Search for the cell housing the specified text and yield its (x, y) center coordinate. 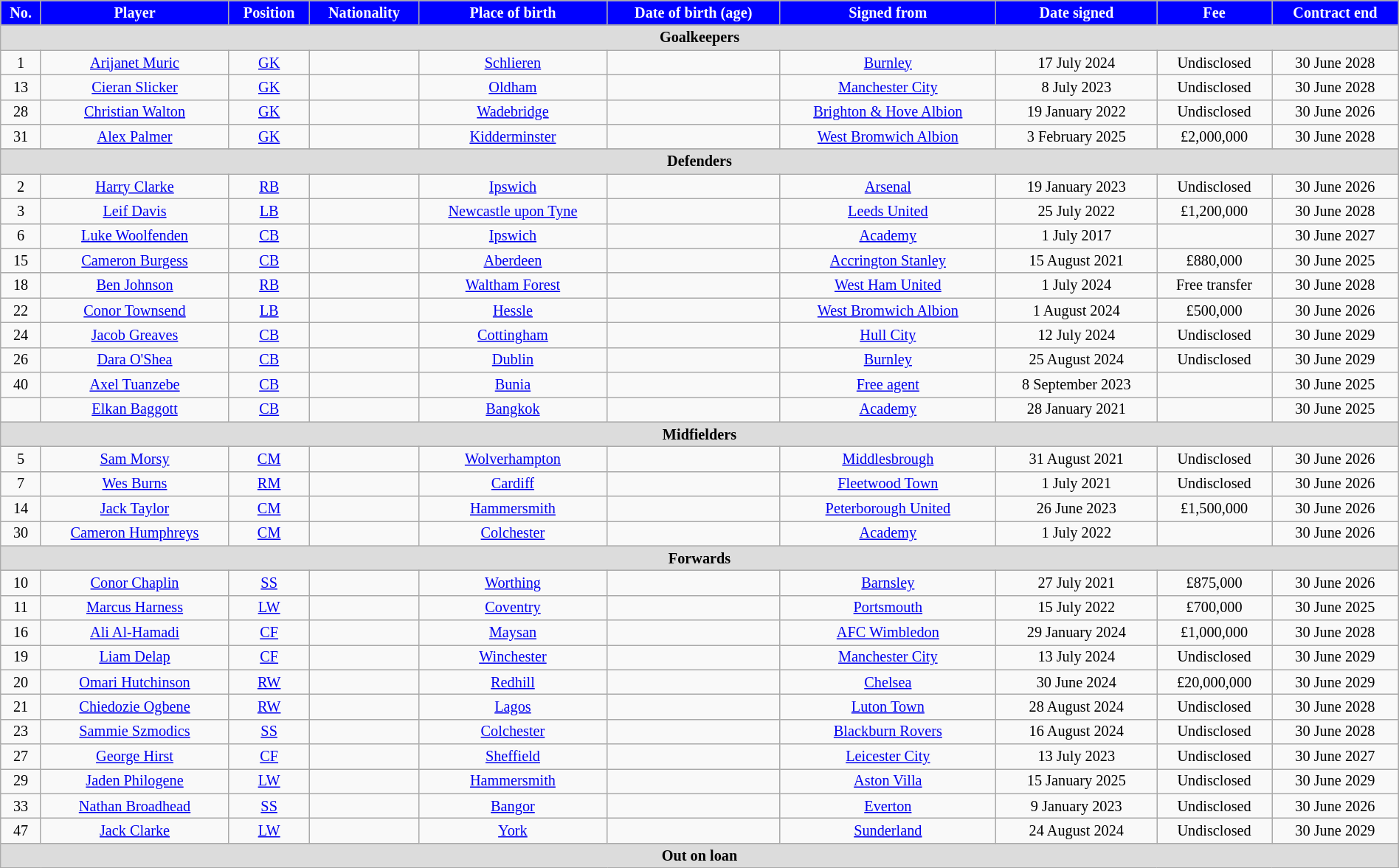
40 (21, 384)
AFC Wimbledon (888, 632)
22 (21, 310)
1 July 2024 (1077, 285)
21 (21, 706)
Portsmouth (888, 608)
Blackburn Rovers (888, 732)
Cieran Slicker (134, 87)
Brighton & Hove Albion (888, 112)
31 August 2021 (1077, 459)
9 January 2023 (1077, 806)
Sam Morsy (134, 459)
Bangor (513, 806)
8 July 2023 (1077, 87)
11 (21, 608)
14 (21, 508)
28 (21, 112)
Bunia (513, 384)
1 August 2024 (1077, 310)
Redhill (513, 682)
6 (21, 236)
13 July 2024 (1077, 657)
Ali Al-Hamadi (134, 632)
Dara O'Shea (134, 360)
Christian Walton (134, 112)
16 (21, 632)
18 (21, 285)
1 (21, 62)
£700,000 (1215, 608)
13 July 2023 (1077, 757)
Kidderminster (513, 136)
Elkan Baggott (134, 409)
13 (21, 87)
Leeds United (888, 211)
5 (21, 459)
47 (21, 830)
15 (21, 260)
Coventry (513, 608)
Winchester (513, 657)
Wadebridge (513, 112)
8 September 2023 (1077, 384)
Jack Taylor (134, 508)
Sunderland (888, 830)
Wes Burns (134, 484)
Luke Woolfenden (134, 236)
24 (21, 335)
Everton (888, 806)
£1,500,000 (1215, 508)
£875,000 (1215, 583)
Middlesbrough (888, 459)
George Hirst (134, 757)
19 January 2023 (1077, 187)
Jack Clarke (134, 830)
1 July 2022 (1077, 533)
Chiedozie Ogbene (134, 706)
York (513, 830)
Aberdeen (513, 260)
Sheffield (513, 757)
Hessle (513, 310)
Waltham Forest (513, 285)
17 July 2024 (1077, 62)
Cottingham (513, 335)
Alex Palmer (134, 136)
Fee (1215, 13)
Ben Johnson (134, 285)
25 August 2024 (1077, 360)
Axel Tuanzebe (134, 384)
Lagos (513, 706)
Out on loan (699, 855)
Luton Town (888, 706)
28 August 2024 (1077, 706)
10 (21, 583)
West Ham United (888, 285)
Goalkeepers (699, 38)
31 (21, 136)
Hull City (888, 335)
Bangkok (513, 409)
12 July 2024 (1077, 335)
25 July 2022 (1077, 211)
Nationality (365, 13)
Date of birth (age) (694, 13)
Omari Hutchinson (134, 682)
Conor Townsend (134, 310)
Accrington Stanley (888, 260)
29 (21, 781)
Peterborough United (888, 508)
Midfielders (699, 434)
3 (21, 211)
£880,000 (1215, 260)
27 (21, 757)
Newcastle upon Tyne (513, 211)
£1,200,000 (1215, 211)
23 (21, 732)
£20,000,000 (1215, 682)
Arijanet Muric (134, 62)
Leicester City (888, 757)
Chelsea (888, 682)
16 August 2024 (1077, 732)
3 February 2025 (1077, 136)
Dublin (513, 360)
Defenders (699, 162)
£500,000 (1215, 310)
19 (21, 657)
Place of birth (513, 13)
Wolverhampton (513, 459)
2 (21, 187)
Aston Villa (888, 781)
Maysan (513, 632)
26 June 2023 (1077, 508)
26 (21, 360)
Forwards (699, 558)
20 (21, 682)
£1,000,000 (1215, 632)
Signed from (888, 13)
Nathan Broadhead (134, 806)
15 August 2021 (1077, 260)
27 July 2021 (1077, 583)
Free transfer (1215, 285)
Contract end (1336, 13)
29 January 2024 (1077, 632)
Sammie Szmodics (134, 732)
1 July 2017 (1077, 236)
15 January 2025 (1077, 781)
Fleetwood Town (888, 484)
Barnsley (888, 583)
Arsenal (888, 187)
Conor Chaplin (134, 583)
33 (21, 806)
Free agent (888, 384)
Position (269, 13)
19 January 2022 (1077, 112)
30 (21, 533)
28 January 2021 (1077, 409)
Liam Delap (134, 657)
Player (134, 13)
Schlieren (513, 62)
Oldham (513, 87)
Leif Davis (134, 211)
Worthing (513, 583)
1 July 2021 (1077, 484)
Cardiff (513, 484)
£2,000,000 (1215, 136)
RM (269, 484)
Marcus Harness (134, 608)
Cameron Humphreys (134, 533)
Jaden Philogene (134, 781)
15 July 2022 (1077, 608)
7 (21, 484)
Jacob Greaves (134, 335)
Cameron Burgess (134, 260)
Harry Clarke (134, 187)
24 August 2024 (1077, 830)
Date signed (1077, 13)
No. (21, 13)
30 June 2024 (1077, 682)
